For the text-containing cell, return its midpoint in [X, Y] coordinate format. 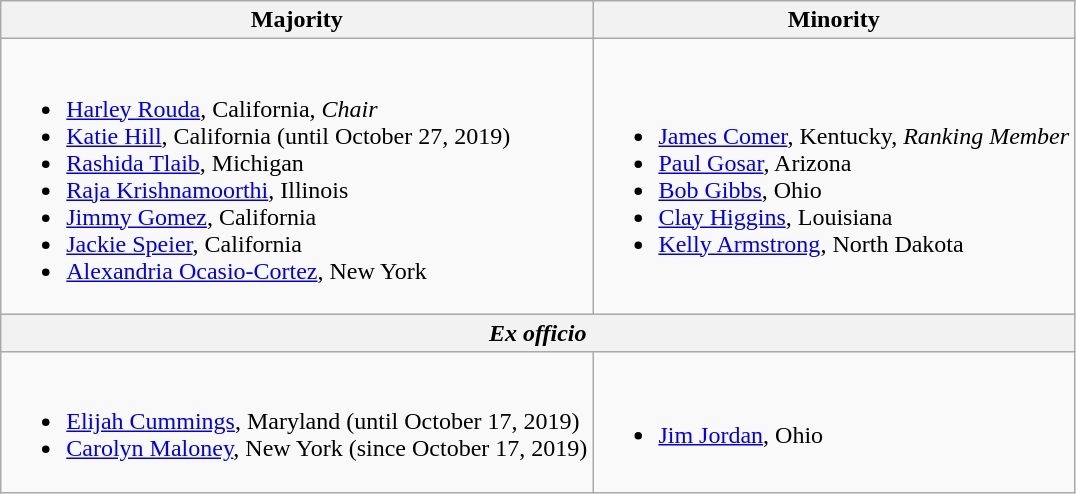
Jim Jordan, Ohio [834, 422]
James Comer, Kentucky, Ranking MemberPaul Gosar, ArizonaBob Gibbs, OhioClay Higgins, LouisianaKelly Armstrong, North Dakota [834, 176]
Ex officio [538, 333]
Elijah Cummings, Maryland (until October 17, 2019)Carolyn Maloney, New York (since October 17, 2019) [297, 422]
Minority [834, 20]
Majority [297, 20]
